From the cell containing the given text, extract its center point as [x, y] coordinate. 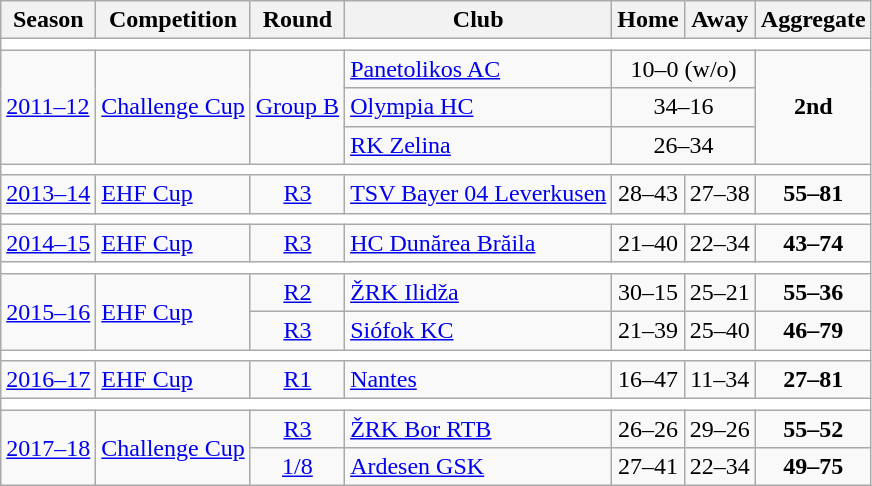
55–36 [813, 292]
11–34 [720, 380]
2013–14 [48, 194]
30–15 [648, 292]
Olympia HC [478, 107]
Panetolikos AC [478, 69]
Away [720, 20]
TSV Bayer 04 Leverkusen [478, 194]
21–39 [648, 330]
21–40 [648, 243]
25–21 [720, 292]
1/8 [297, 467]
34–16 [684, 107]
Round [297, 20]
25–40 [720, 330]
29–26 [720, 429]
2nd [813, 107]
28–43 [648, 194]
Group B [297, 107]
ŽRK Ilidža [478, 292]
27–41 [648, 467]
Home [648, 20]
Competition [173, 20]
R1 [297, 380]
26–34 [684, 145]
Ardesen GSK [478, 467]
49–75 [813, 467]
2016–17 [48, 380]
Season [48, 20]
Aggregate [813, 20]
RK Zelina [478, 145]
2017–18 [48, 448]
16–47 [648, 380]
2015–16 [48, 311]
Club [478, 20]
55–52 [813, 429]
27–81 [813, 380]
10–0 (w/o) [684, 69]
2014–15 [48, 243]
2011–12 [48, 107]
HC Dunărea Brăila [478, 243]
Nantes [478, 380]
ŽRK Bor RTB [478, 429]
46–79 [813, 330]
27–38 [720, 194]
43–74 [813, 243]
26–26 [648, 429]
R2 [297, 292]
Siófok KC [478, 330]
55–81 [813, 194]
